Output the (x, y) coordinate of the center of the cell containing the given text.  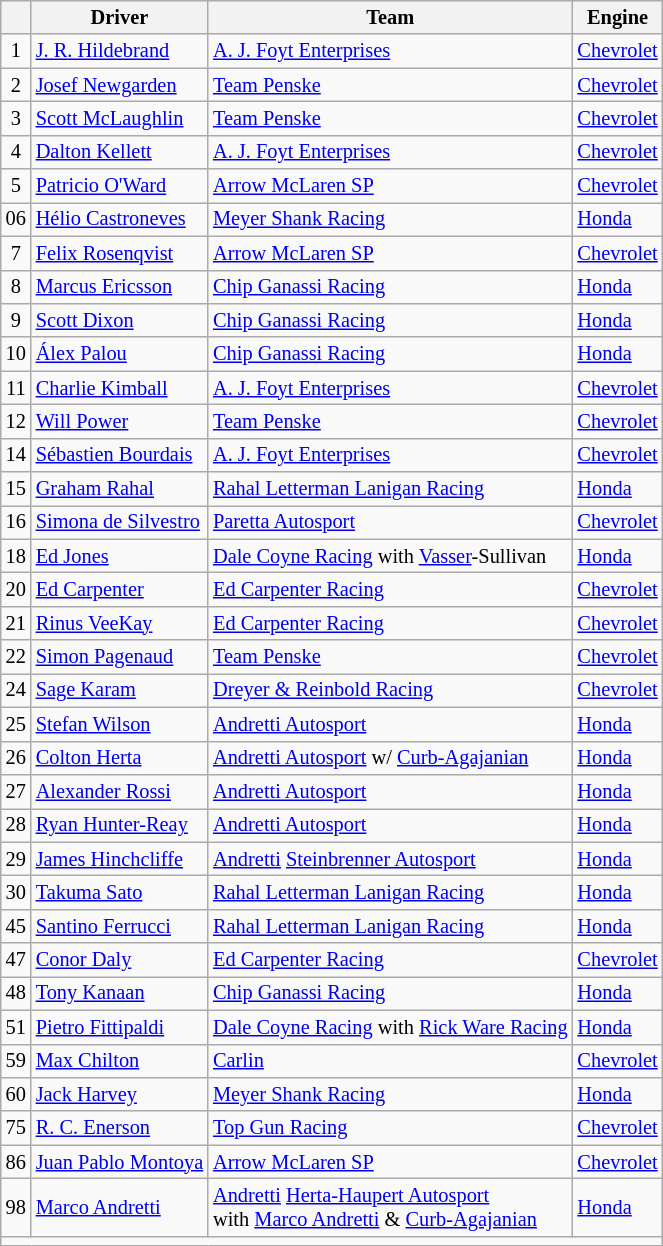
14 (16, 455)
Scott Dixon (120, 320)
1 (16, 51)
45 (16, 926)
22 (16, 657)
5 (16, 186)
Dalton Kellett (120, 152)
Takuma Sato (120, 892)
Dreyer & Reinbold Racing (390, 690)
Will Power (120, 421)
Simona de Silvestro (120, 522)
75 (16, 1128)
Hélio Castroneves (120, 219)
Scott McLaughlin (120, 118)
James Hinchcliffe (120, 859)
Josef Newgarden (120, 85)
Paretta Autosport (390, 522)
Stefan Wilson (120, 724)
Andretti Herta-Haupert Autosportwith Marco Andretti & Curb-Agajanian (390, 1207)
Sébastien Bourdais (120, 455)
4 (16, 152)
12 (16, 421)
Ed Carpenter (120, 589)
Team (390, 17)
18 (16, 556)
15 (16, 489)
Max Chilton (120, 1061)
Pietro Fittipaldi (120, 1027)
30 (16, 892)
R. C. Enerson (120, 1128)
27 (16, 791)
Patricio O'Ward (120, 186)
J. R. Hildebrand (120, 51)
Alexander Rossi (120, 791)
Jack Harvey (120, 1094)
20 (16, 589)
Dale Coyne Racing with Rick Ware Racing (390, 1027)
2 (16, 85)
Marcus Ericsson (120, 287)
25 (16, 724)
Álex Palou (120, 354)
Top Gun Racing (390, 1128)
Simon Pagenaud (120, 657)
16 (16, 522)
Sage Karam (120, 690)
Juan Pablo Montoya (120, 1162)
9 (16, 320)
Ed Jones (120, 556)
59 (16, 1061)
Charlie Kimball (120, 388)
11 (16, 388)
Rinus VeeKay (120, 623)
29 (16, 859)
Driver (120, 17)
86 (16, 1162)
Graham Rahal (120, 489)
Colton Herta (120, 758)
24 (16, 690)
7 (16, 253)
Felix Rosenqvist (120, 253)
06 (16, 219)
Tony Kanaan (120, 993)
60 (16, 1094)
98 (16, 1207)
Andretti Autosport w/ Curb-Agajanian (390, 758)
8 (16, 287)
Santino Ferrucci (120, 926)
Carlin (390, 1061)
26 (16, 758)
Andretti Steinbrenner Autosport (390, 859)
Conor Daly (120, 960)
47 (16, 960)
Engine (618, 17)
28 (16, 825)
Marco Andretti (120, 1207)
Dale Coyne Racing with Vasser-Sullivan (390, 556)
10 (16, 354)
3 (16, 118)
21 (16, 623)
51 (16, 1027)
48 (16, 993)
Ryan Hunter-Reay (120, 825)
